Provide the (X, Y) coordinate of the cell's center where the given text is located.  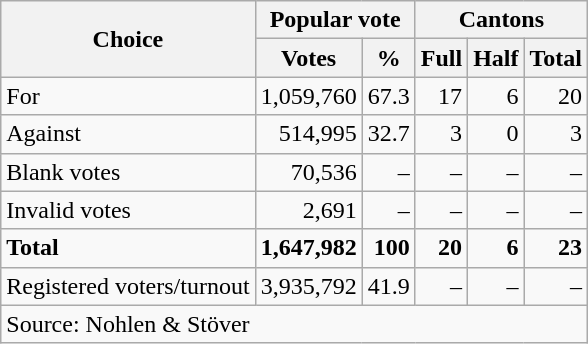
70,536 (308, 172)
Votes (308, 58)
Half (496, 58)
23 (556, 248)
3,935,792 (308, 286)
514,995 (308, 134)
Against (128, 134)
Cantons (501, 20)
Popular vote (335, 20)
100 (388, 248)
17 (441, 96)
0 (496, 134)
Choice (128, 39)
Full (441, 58)
67.3 (388, 96)
1,059,760 (308, 96)
2,691 (308, 210)
Source: Nohlen & Stöver (294, 324)
% (388, 58)
1,647,982 (308, 248)
Invalid votes (128, 210)
32.7 (388, 134)
Blank votes (128, 172)
41.9 (388, 286)
Registered voters/turnout (128, 286)
For (128, 96)
